Capture the cell that displays the provided text and extract its [x, y] central coordinate. 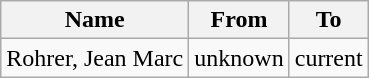
unknown [239, 58]
To [328, 20]
From [239, 20]
Rohrer, Jean Marc [95, 58]
current [328, 58]
Name [95, 20]
